Pinpoint the cell where the given text exists, returning its [X, Y] midpoint coordinate. 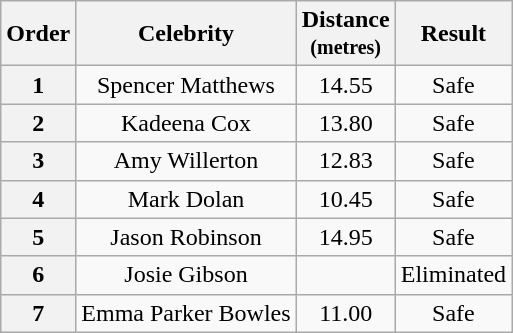
Eliminated [453, 275]
Jason Robinson [186, 237]
Emma Parker Bowles [186, 313]
Distance(metres) [346, 34]
1 [38, 85]
5 [38, 237]
7 [38, 313]
Result [453, 34]
3 [38, 161]
6 [38, 275]
12.83 [346, 161]
Kadeena Cox [186, 123]
Order [38, 34]
Mark Dolan [186, 199]
14.55 [346, 85]
11.00 [346, 313]
4 [38, 199]
Spencer Matthews [186, 85]
Celebrity [186, 34]
14.95 [346, 237]
13.80 [346, 123]
Josie Gibson [186, 275]
Amy Willerton [186, 161]
2 [38, 123]
10.45 [346, 199]
